Find where the given text appears and provide that cell's center as (X, Y) coordinate. 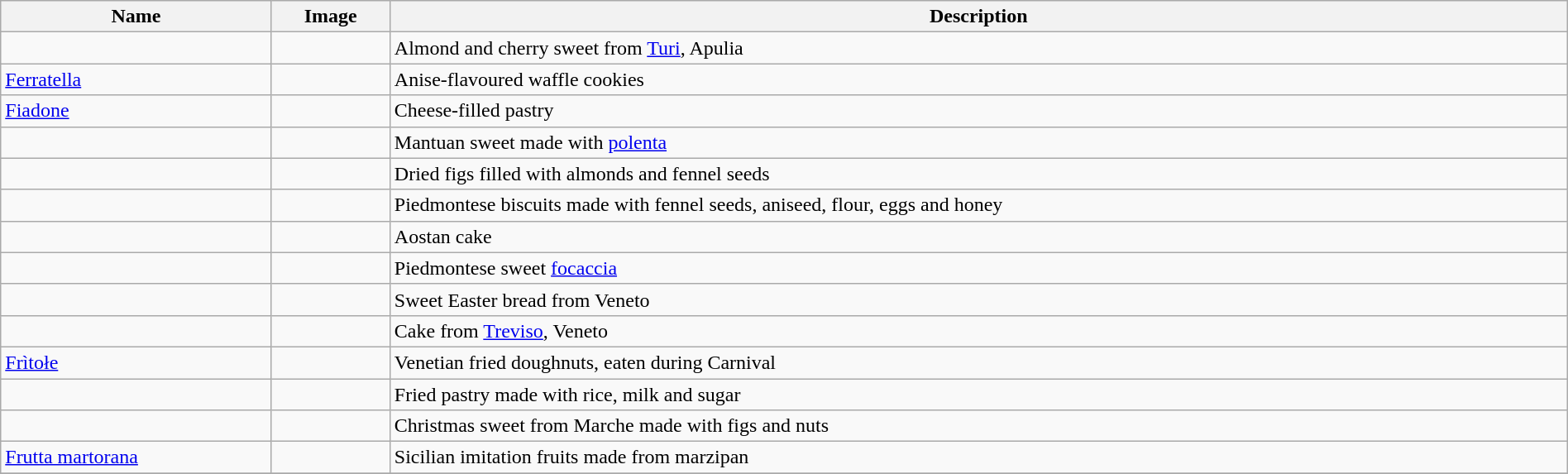
Venetian fried doughnuts, eaten during Carnival (978, 362)
Almond and cherry sweet from Turi, Apulia (978, 48)
Sweet Easter bread from Veneto (978, 299)
Dried figs filled with almonds and fennel seeds (978, 174)
Frìtołe (136, 362)
Christmas sweet from Marche made with figs and nuts (978, 426)
Piedmontese biscuits made with fennel seeds, aniseed, flour, eggs and honey (978, 205)
Cheese-filled pastry (978, 111)
Name (136, 17)
Fiadone (136, 111)
Frutta martorana (136, 457)
Sicilian imitation fruits made from marzipan (978, 457)
Ferratella (136, 79)
Description (978, 17)
Fried pastry made with rice, milk and sugar (978, 395)
Aostan cake (978, 237)
Image (331, 17)
Anise-flavoured waffle cookies (978, 79)
Piedmontese sweet focaccia (978, 268)
Cake from Treviso, Veneto (978, 331)
Mantuan sweet made with polenta (978, 142)
